Return [X, Y] of the center of cell containing provided text 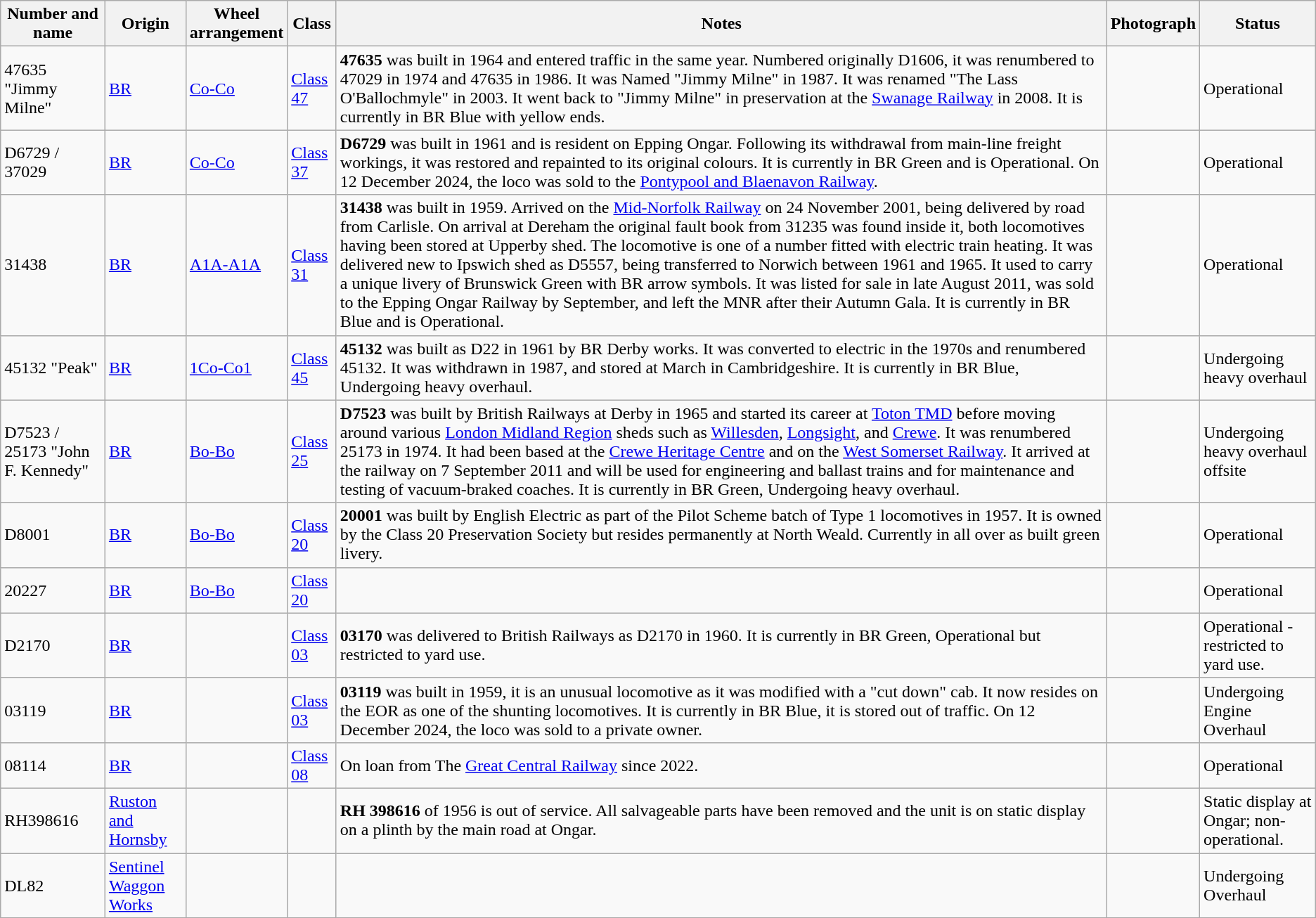
31438 [53, 265]
Class 08 [312, 765]
Class [312, 24]
A1A-A1A [236, 265]
45132 "Peak" [53, 368]
47635 "Jimmy Milne" [53, 89]
Wheelarrangement [236, 24]
Ruston and Hornsby [145, 820]
Notes [721, 24]
Origin [145, 24]
Undergoing heavy overhaul offsite [1258, 451]
RH 398616 of 1956 is out of service. All salvageable parts have been removed and the unit is on static display on a plinth by the main road at Ongar. [721, 820]
D8001 [53, 535]
03170 was delivered to British Railways as D2170 in 1960. It is currently in BR Green, Operational but restricted to yard use. [721, 645]
On loan from The Great Central Railway since 2022. [721, 765]
Photograph [1153, 24]
D7523 / 25173 "John F. Kennedy" [53, 451]
Class 37 [312, 162]
Class 25 [312, 451]
D2170 [53, 645]
D6729 / 37029 [53, 162]
RH398616 [53, 820]
Operational - restricted to yard use. [1258, 645]
Undergoing heavy overhaul [1258, 368]
08114 [53, 765]
03119 [53, 710]
DL82 [53, 886]
1Co-Co1 [236, 368]
Class 47 [312, 89]
Class 31 [312, 265]
Status [1258, 24]
Class 45 [312, 368]
Static display at Ongar; non-operational. [1258, 820]
Undergoing Overhaul [1258, 886]
Number and name [53, 24]
Undergoing Engine Overhaul [1258, 710]
Sentinel Waggon Works [145, 886]
20227 [53, 590]
